Extract the [X, Y] coordinate from the center of the cell holding the provided text.  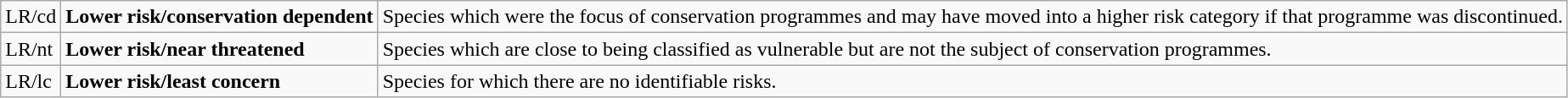
LR/lc [31, 81]
Lower risk/conservation dependent [219, 17]
LR/nt [31, 49]
Species which were the focus of conservation programmes and may have moved into a higher risk category if that programme was discontinued. [973, 17]
Species for which there are no identifiable risks. [973, 81]
Lower risk/least concern [219, 81]
Species which are close to being classified as vulnerable but are not the subject of conservation programmes. [973, 49]
Lower risk/near threatened [219, 49]
LR/cd [31, 17]
